Find where the given text appears and provide that cell's center as (x, y) coordinate. 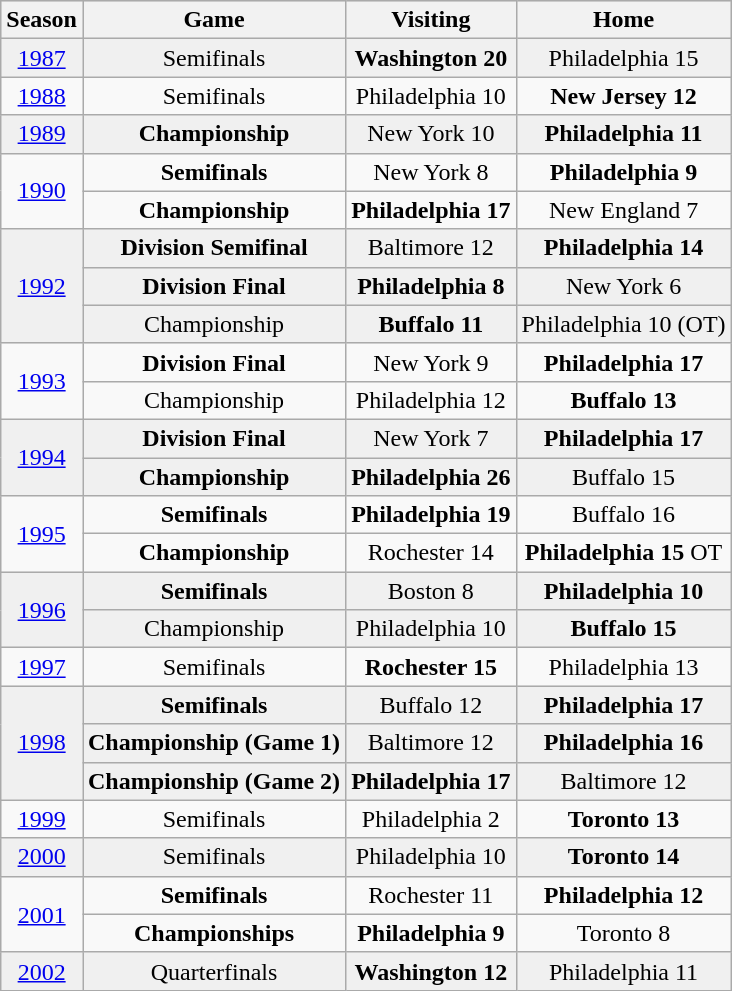
Philadelphia 14 (624, 248)
Toronto 8 (624, 933)
Boston 8 (431, 591)
Philadelphia 2 (431, 819)
Washington 12 (431, 971)
Championship (Game 1) (214, 743)
Philadelphia 13 (624, 667)
1988 (42, 96)
Toronto 13 (624, 819)
New Jersey 12 (624, 96)
1992 (42, 286)
1994 (42, 457)
2000 (42, 857)
New York 8 (431, 172)
Buffalo 13 (624, 400)
New York 10 (431, 134)
Philadelphia 8 (431, 286)
1989 (42, 134)
1996 (42, 610)
2001 (42, 914)
Rochester 14 (431, 553)
1987 (42, 58)
1999 (42, 819)
1990 (42, 191)
New York 7 (431, 438)
Buffalo 12 (431, 705)
1993 (42, 381)
Philadelphia 15 (624, 58)
Philadelphia 10 (OT) (624, 324)
Rochester 11 (431, 895)
Philadelphia 16 (624, 743)
Championship (Game 2) (214, 781)
1997 (42, 667)
2002 (42, 971)
Season (42, 20)
Home (624, 20)
1995 (42, 534)
Buffalo 16 (624, 515)
1998 (42, 743)
Philadelphia 26 (431, 477)
New York 6 (624, 286)
Game (214, 20)
Buffalo 11 (431, 324)
Rochester 15 (431, 667)
Philadelphia 19 (431, 515)
New England 7 (624, 210)
Philadelphia 15 OT (624, 553)
Division Semifinal (214, 248)
Washington 20 (431, 58)
Championships (214, 933)
New York 9 (431, 362)
Visiting (431, 20)
Quarterfinals (214, 971)
Toronto 14 (624, 857)
